Output the [X, Y] coordinate of the center of the cell containing the given text.  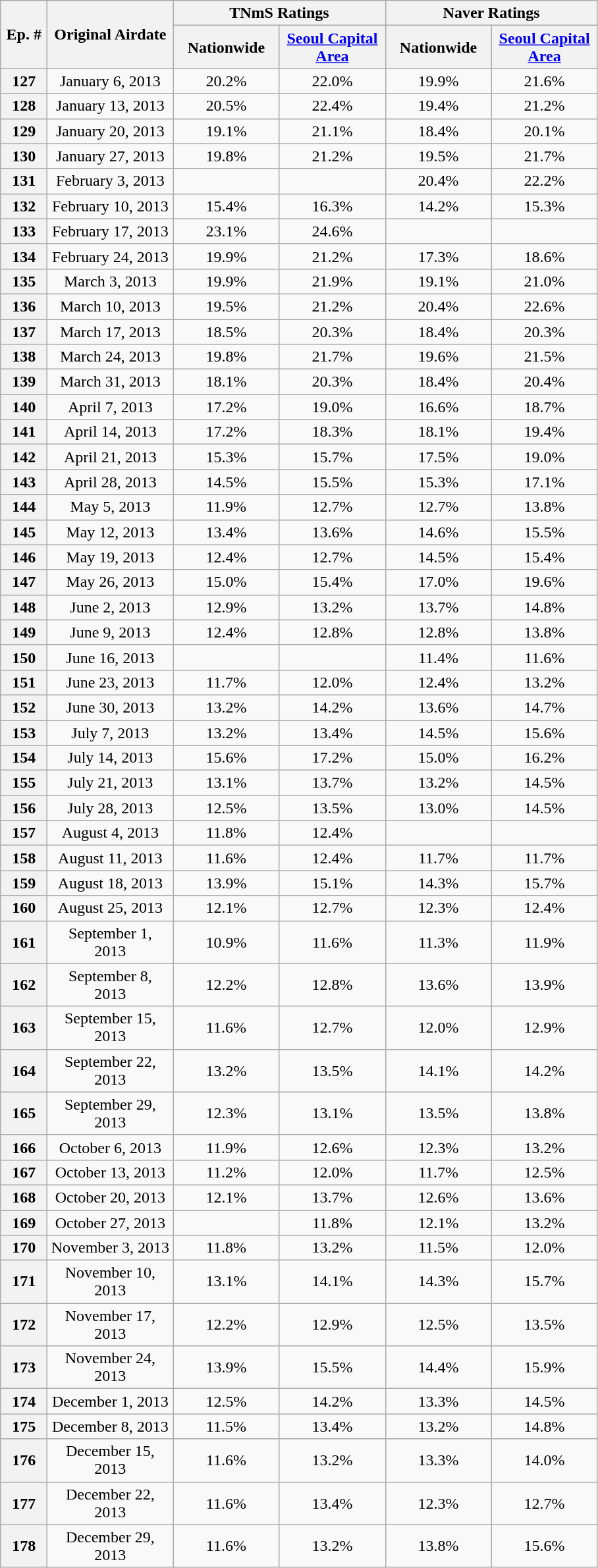
140 [24, 407]
14.0% [544, 1461]
Naver Ratings [491, 13]
17.1% [544, 482]
November 3, 2013 [111, 1248]
136 [24, 306]
171 [24, 1282]
17.0% [439, 582]
14.7% [544, 707]
October 20, 2013 [111, 1197]
June 16, 2013 [111, 657]
146 [24, 557]
March 24, 2013 [111, 357]
January 6, 2013 [111, 81]
March 10, 2013 [111, 306]
151 [24, 682]
132 [24, 206]
May 19, 2013 [111, 557]
September 1, 2013 [111, 942]
22.4% [332, 106]
147 [24, 582]
December 22, 2013 [111, 1503]
23.1% [227, 231]
21.1% [332, 131]
15.9% [544, 1367]
169 [24, 1223]
May 26, 2013 [111, 582]
22.6% [544, 306]
August 18, 2013 [111, 883]
14.6% [439, 532]
June 2, 2013 [111, 607]
June 30, 2013 [111, 707]
155 [24, 783]
177 [24, 1503]
163 [24, 1027]
17.5% [439, 457]
153 [24, 733]
20.5% [227, 106]
Ep. # [24, 34]
January 13, 2013 [111, 106]
159 [24, 883]
July 7, 2013 [111, 733]
145 [24, 532]
162 [24, 985]
Original Airdate [111, 34]
March 17, 2013 [111, 331]
January 20, 2013 [111, 131]
135 [24, 281]
128 [24, 106]
148 [24, 607]
December 15, 2013 [111, 1461]
20.1% [544, 131]
178 [24, 1546]
20.2% [227, 81]
April 7, 2013 [111, 407]
142 [24, 457]
November 24, 2013 [111, 1367]
164 [24, 1071]
15.1% [332, 883]
16.2% [544, 758]
22.2% [544, 181]
138 [24, 357]
130 [24, 156]
October 6, 2013 [111, 1147]
April 28, 2013 [111, 482]
July 28, 2013 [111, 808]
November 17, 2013 [111, 1325]
11.4% [439, 657]
May 5, 2013 [111, 507]
May 12, 2013 [111, 532]
16.6% [439, 407]
February 3, 2013 [111, 181]
172 [24, 1325]
150 [24, 657]
149 [24, 632]
131 [24, 181]
September 15, 2013 [111, 1027]
January 27, 2013 [111, 156]
11.3% [439, 942]
December 29, 2013 [111, 1546]
18.7% [544, 407]
April 14, 2013 [111, 432]
18.5% [227, 331]
October 27, 2013 [111, 1223]
June 23, 2013 [111, 682]
July 21, 2013 [111, 783]
March 3, 2013 [111, 281]
21.5% [544, 357]
August 4, 2013 [111, 833]
18.6% [544, 256]
September 8, 2013 [111, 985]
156 [24, 808]
September 29, 2013 [111, 1113]
11.2% [227, 1172]
22.0% [332, 81]
TNmS Ratings [279, 13]
168 [24, 1197]
157 [24, 833]
133 [24, 231]
16.3% [332, 206]
129 [24, 131]
154 [24, 758]
174 [24, 1401]
February 10, 2013 [111, 206]
141 [24, 432]
February 24, 2013 [111, 256]
August 11, 2013 [111, 858]
November 10, 2013 [111, 1282]
134 [24, 256]
161 [24, 942]
March 31, 2013 [111, 382]
13.0% [439, 808]
February 17, 2013 [111, 231]
167 [24, 1172]
21.9% [332, 281]
April 21, 2013 [111, 457]
17.3% [439, 256]
139 [24, 382]
143 [24, 482]
137 [24, 331]
18.3% [332, 432]
166 [24, 1147]
December 8, 2013 [111, 1426]
21.0% [544, 281]
July 14, 2013 [111, 758]
173 [24, 1367]
August 25, 2013 [111, 908]
144 [24, 507]
June 9, 2013 [111, 632]
165 [24, 1113]
176 [24, 1461]
24.6% [332, 231]
21.6% [544, 81]
September 22, 2013 [111, 1071]
152 [24, 707]
December 1, 2013 [111, 1401]
14.4% [439, 1367]
160 [24, 908]
10.9% [227, 942]
127 [24, 81]
175 [24, 1426]
158 [24, 858]
170 [24, 1248]
October 13, 2013 [111, 1172]
